Output the (x, y) coordinate of the center of the cell containing the given text.  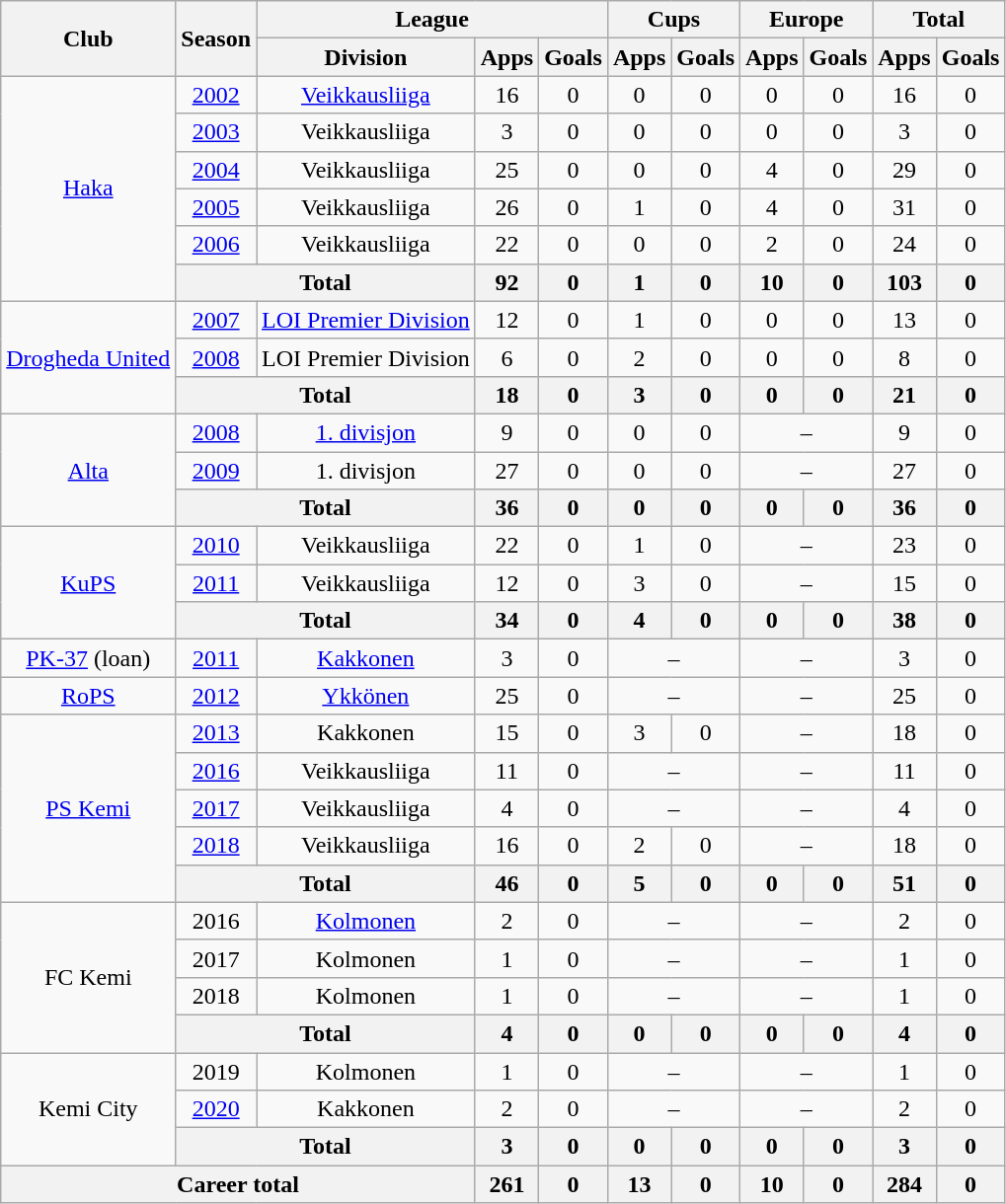
21 (904, 395)
34 (506, 621)
51 (904, 883)
2006 (216, 245)
2004 (216, 170)
24 (904, 245)
Haka (89, 188)
Club (89, 38)
2009 (216, 471)
Ykkönen (366, 696)
103 (904, 282)
Season (216, 38)
2005 (216, 207)
46 (506, 883)
26 (506, 207)
2010 (216, 546)
Division (366, 57)
2019 (216, 1071)
6 (506, 357)
Drogheda United (89, 357)
Alta (89, 470)
League (432, 20)
PS Kemi (89, 808)
Europe (807, 20)
284 (904, 1184)
38 (904, 621)
5 (639, 883)
2002 (216, 95)
Cups (673, 20)
KuPS (89, 583)
RoPS (89, 696)
92 (506, 282)
2012 (216, 696)
2013 (216, 733)
23 (904, 546)
2007 (216, 320)
PK-37 (loan) (89, 658)
FC Kemi (89, 977)
Kemi City (89, 1108)
Career total (238, 1184)
31 (904, 207)
29 (904, 170)
8 (904, 357)
2020 (216, 1109)
261 (506, 1184)
2003 (216, 132)
